Return (x, y) of the center of cell containing provided text 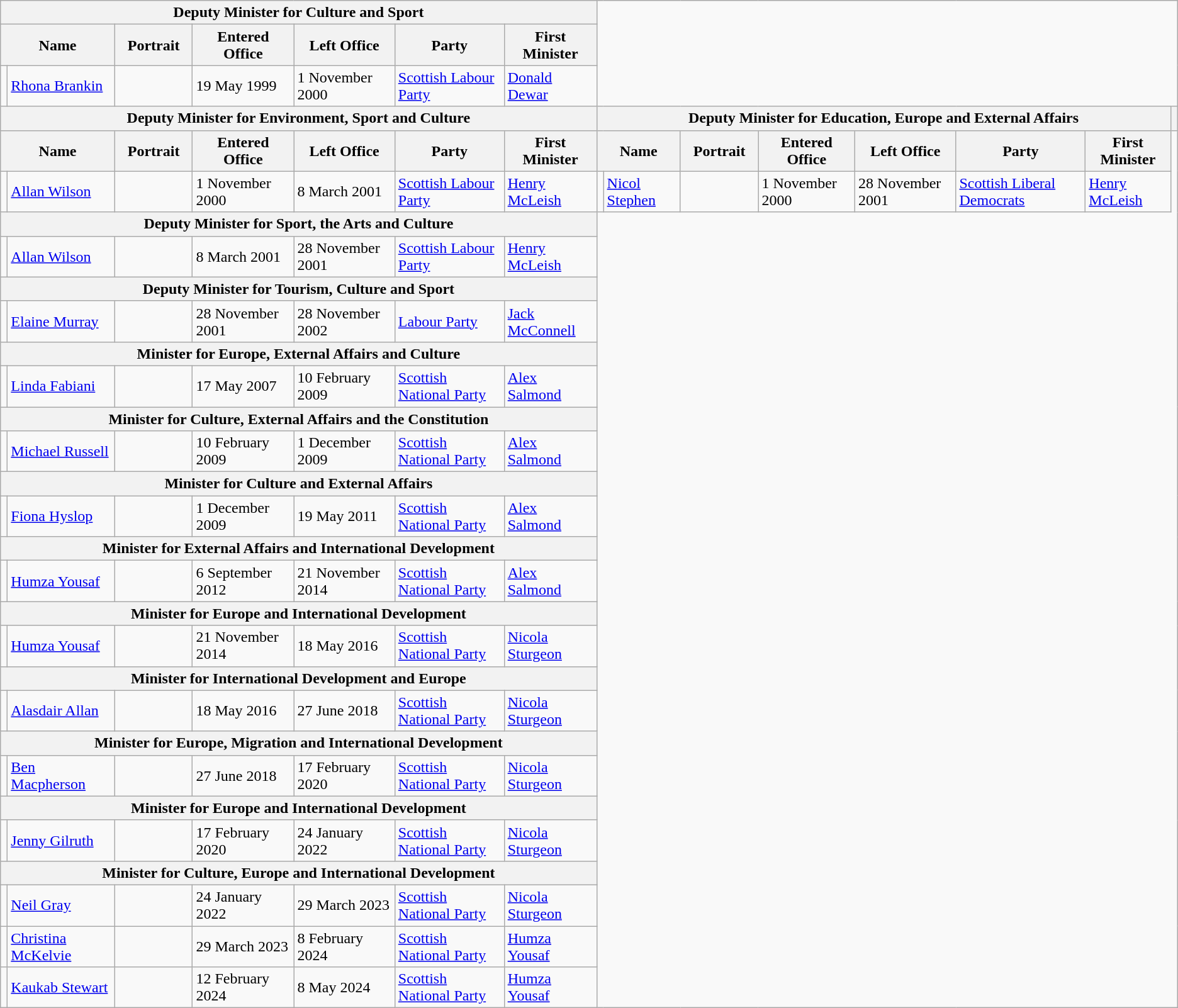
Minister for Culture, External Affairs and the Constitution (298, 418)
Deputy Minister for Culture and Sport (298, 13)
Fiona Hyslop (62, 516)
Jenny Gilruth (62, 841)
12 February 2024 (243, 988)
Labour Party (449, 321)
Nicol Stephen (642, 191)
Minister for Culture and External Affairs (298, 484)
Neil Gray (62, 905)
Alasdair Allan (62, 711)
Michael Russell (62, 452)
17 May 2007 (243, 386)
Donald Dewar (550, 86)
Ben Macpherson (62, 775)
8 May 2024 (344, 988)
Elaine Murray (62, 321)
Minister for Culture, Europe and International Development (298, 873)
Minister for Europe, Migration and International Development (298, 743)
Deputy Minister for Environment, Sport and Culture (298, 118)
Deputy Minister for Tourism, Culture and Sport (298, 289)
Kaukab Stewart (62, 988)
Linda Fabiani (62, 386)
6 September 2012 (243, 581)
Minister for International Development and Europe (298, 678)
Rhona Brankin (62, 86)
28 November 2002 (344, 321)
19 May 2011 (344, 516)
8 February 2024 (344, 946)
Minister for External Affairs and International Development (298, 549)
Christina McKelvie (62, 946)
Minister for Europe, External Affairs and Culture (298, 354)
Deputy Minister for Sport, the Arts and Culture (298, 224)
19 May 1999 (243, 86)
Jack McConnell (550, 321)
Deputy Minister for Education, Europe and External Affairs (883, 118)
Scottish Liberal Democrats (1021, 191)
